Pinpoint the cell where the given text exists, returning its (X, Y) midpoint coordinate. 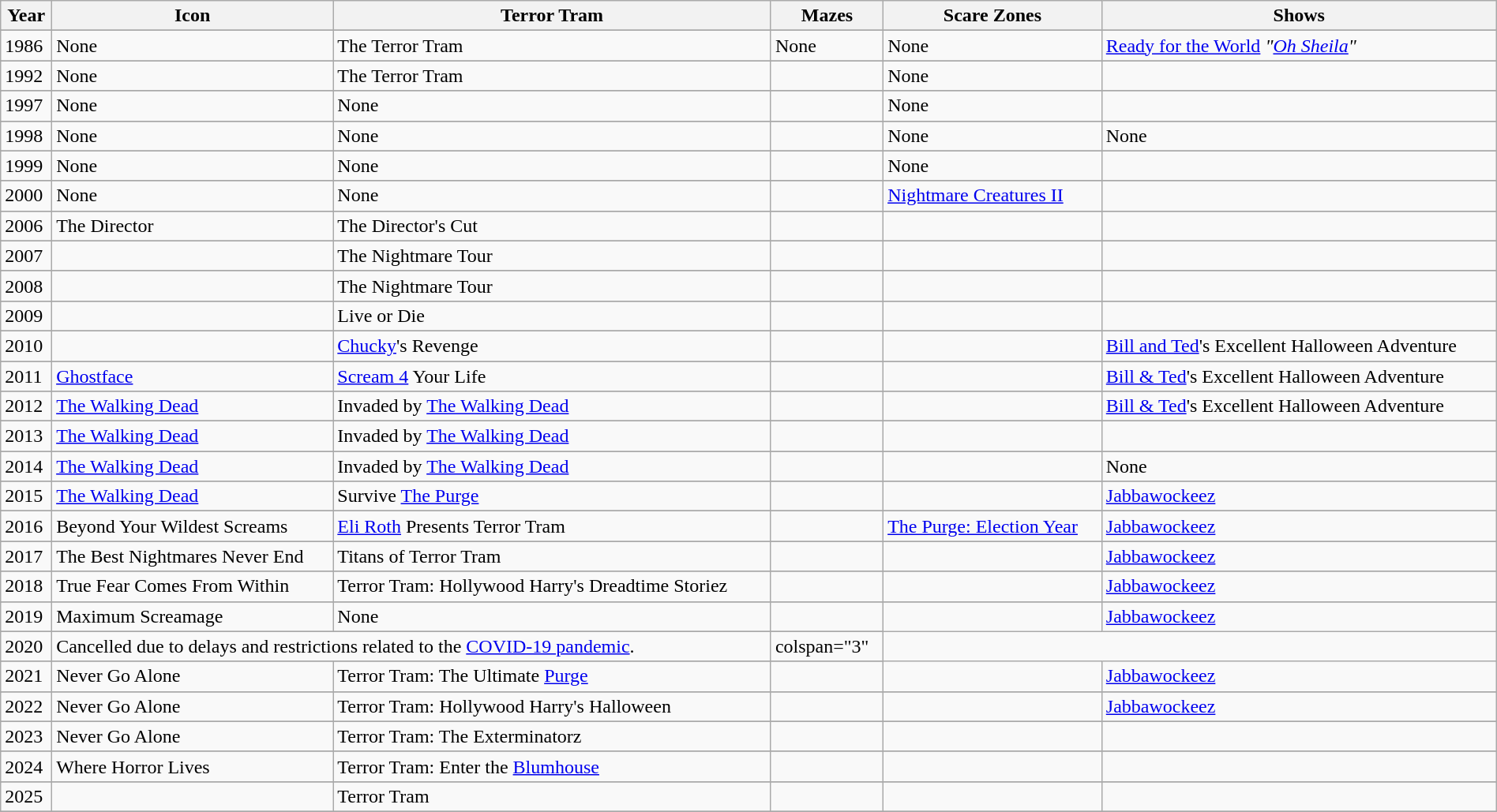
Chucky's Revenge (553, 346)
Titans of Terror Tram (553, 556)
Terror Tram: Hollywood Harry's Halloween (553, 706)
Maximum Screamage (193, 616)
Scream 4 Your Life (553, 376)
2013 (27, 436)
2012 (27, 406)
1998 (27, 136)
1999 (27, 166)
True Fear Comes From Within (193, 586)
2025 (27, 796)
Shows (1299, 16)
Terror Tram: Enter the Blumhouse (553, 766)
2020 (27, 646)
Survive The Purge (553, 496)
2000 (27, 196)
2019 (27, 616)
2010 (27, 346)
2024 (27, 766)
Cancelled due to delays and restrictions related to the COVID-19 pandemic. (412, 646)
2021 (27, 676)
Where Horror Lives (193, 766)
The Director (193, 226)
2011 (27, 376)
Eli Roth Presents Terror Tram (553, 526)
1997 (27, 106)
The Director's Cut (553, 226)
Year (27, 16)
Bill and Ted's Excellent Halloween Adventure (1299, 346)
2006 (27, 226)
Terror Tram: The Ultimate Purge (553, 676)
colspan="3" (827, 646)
The Best Nightmares Never End (193, 556)
Terror Tram: Hollywood Harry's Dreadtime Storiez (553, 586)
2009 (27, 316)
2007 (27, 256)
Ready for the World "Oh Sheila" (1299, 46)
2014 (27, 466)
Nightmare Creatures II (993, 196)
2018 (27, 586)
Mazes (827, 16)
Ghostface (193, 376)
1986 (27, 46)
Beyond Your Wildest Screams (193, 526)
The Purge: Election Year (993, 526)
Terror Tram: The Exterminatorz (553, 736)
Icon (193, 16)
2017 (27, 556)
Scare Zones (993, 16)
Live or Die (553, 316)
1992 (27, 76)
2015 (27, 496)
2008 (27, 286)
2023 (27, 736)
2022 (27, 706)
2016 (27, 526)
